Return the [X, Y] coordinate for the center point of the cell that contains the specified text.  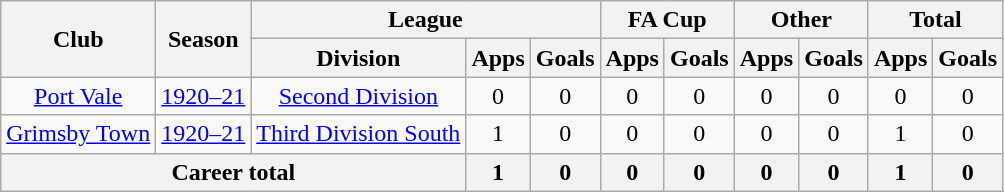
Total [935, 20]
Port Vale [78, 96]
Club [78, 39]
FA Cup [667, 20]
Division [358, 58]
Other [801, 20]
Third Division South [358, 134]
Grimsby Town [78, 134]
Second Division [358, 96]
League [426, 20]
Season [204, 39]
Career total [234, 172]
